Scan for the cell matching the given text and deliver its [X, Y] coordinate at center. 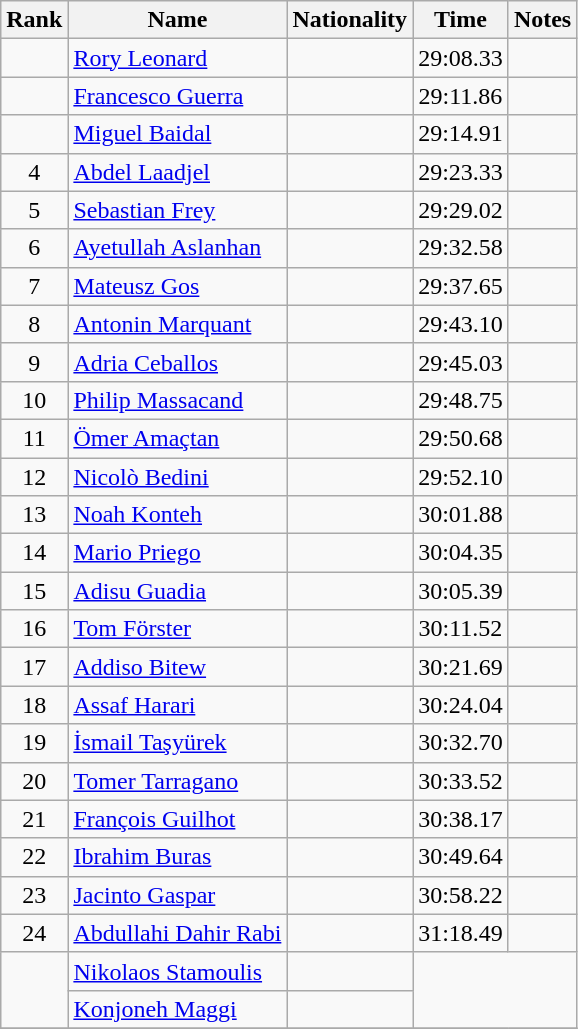
Adisu Guadia [178, 591]
Nicolò Bedini [178, 477]
Sebastian Frey [178, 210]
Addiso Bitew [178, 667]
30:24.04 [461, 705]
24 [34, 933]
Adria Ceballos [178, 362]
29:48.75 [461, 400]
İsmail Taşyürek [178, 743]
7 [34, 286]
20 [34, 781]
13 [34, 515]
8 [34, 324]
Ibrahim Buras [178, 857]
15 [34, 591]
Miguel Baidal [178, 134]
31:18.49 [461, 933]
François Guilhot [178, 819]
29:52.10 [461, 477]
Tomer Tarragano [178, 781]
30:04.35 [461, 553]
Nationality [350, 20]
Mateusz Gos [178, 286]
12 [34, 477]
Ömer Amaçtan [178, 438]
30:32.70 [461, 743]
14 [34, 553]
Ayetullah Aslanhan [178, 248]
11 [34, 438]
29:37.65 [461, 286]
23 [34, 895]
9 [34, 362]
29:14.91 [461, 134]
Tom Förster [178, 629]
17 [34, 667]
Antonin Marquant [178, 324]
Rory Leonard [178, 58]
30:21.69 [461, 667]
30:33.52 [461, 781]
29:43.10 [461, 324]
30:49.64 [461, 857]
6 [34, 248]
Assaf Harari [178, 705]
30:01.88 [461, 515]
Notes [542, 20]
29:50.68 [461, 438]
29:32.58 [461, 248]
30:11.52 [461, 629]
16 [34, 629]
10 [34, 400]
30:05.39 [461, 591]
Abdullahi Dahir Rabi [178, 933]
19 [34, 743]
5 [34, 210]
Jacinto Gaspar [178, 895]
29:45.03 [461, 362]
30:38.17 [461, 819]
29:08.33 [461, 58]
4 [34, 172]
Philip Massacand [178, 400]
29:23.33 [461, 172]
29:29.02 [461, 210]
Mario Priego [178, 553]
22 [34, 857]
Abdel Laadjel [178, 172]
Noah Konteh [178, 515]
Konjoneh Maggi [178, 1009]
Nikolaos Stamoulis [178, 971]
Francesco Guerra [178, 96]
29:11.86 [461, 96]
21 [34, 819]
Name [178, 20]
Rank [34, 20]
Time [461, 20]
18 [34, 705]
30:58.22 [461, 895]
